Determine the [X, Y] coordinate at the center of the cell enclosing the given text.  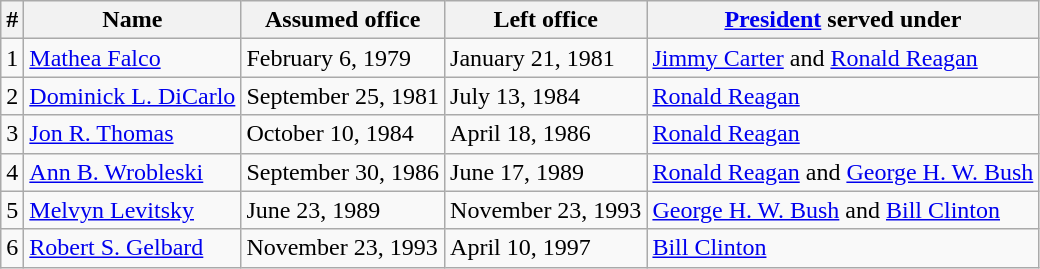
Melvyn Levitsky [132, 210]
June 23, 1989 [343, 210]
Assumed office [343, 20]
4 [12, 172]
5 [12, 210]
July 13, 1984 [546, 96]
# [12, 20]
Bill Clinton [843, 248]
Name [132, 20]
Mathea Falco [132, 58]
Robert S. Gelbard [132, 248]
April 18, 1986 [546, 134]
Ann B. Wrobleski [132, 172]
President served under [843, 20]
June 17, 1989 [546, 172]
April 10, 1997 [546, 248]
Ronald Reagan and George H. W. Bush [843, 172]
Jon R. Thomas [132, 134]
February 6, 1979 [343, 58]
George H. W. Bush and Bill Clinton [843, 210]
3 [12, 134]
October 10, 1984 [343, 134]
1 [12, 58]
Dominick L. DiCarlo [132, 96]
Jimmy Carter and Ronald Reagan [843, 58]
6 [12, 248]
January 21, 1981 [546, 58]
September 25, 1981 [343, 96]
Left office [546, 20]
September 30, 1986 [343, 172]
2 [12, 96]
